Return (X, Y) of the center of cell containing provided text 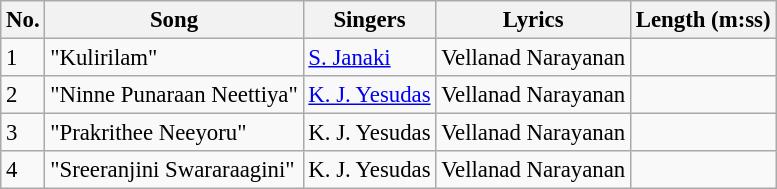
Lyrics (534, 20)
No. (23, 20)
"Sreeranjini Swararaagini" (174, 170)
Song (174, 20)
Length (m:ss) (702, 20)
2 (23, 95)
S. Janaki (370, 58)
4 (23, 170)
Singers (370, 20)
"Kulirilam" (174, 58)
"Prakrithee Neeyoru" (174, 133)
"Ninne Punaraan Neettiya" (174, 95)
1 (23, 58)
3 (23, 133)
